Provide the [x, y] coordinate of the cell's center where the given text is located.  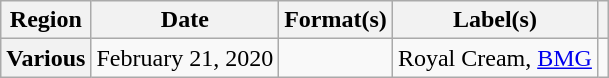
Date [185, 20]
Region [46, 20]
February 21, 2020 [185, 58]
Various [46, 58]
Label(s) [494, 20]
Royal Cream, BMG [494, 58]
Format(s) [336, 20]
